From the cell containing the given text, extract its center point as (x, y) coordinate. 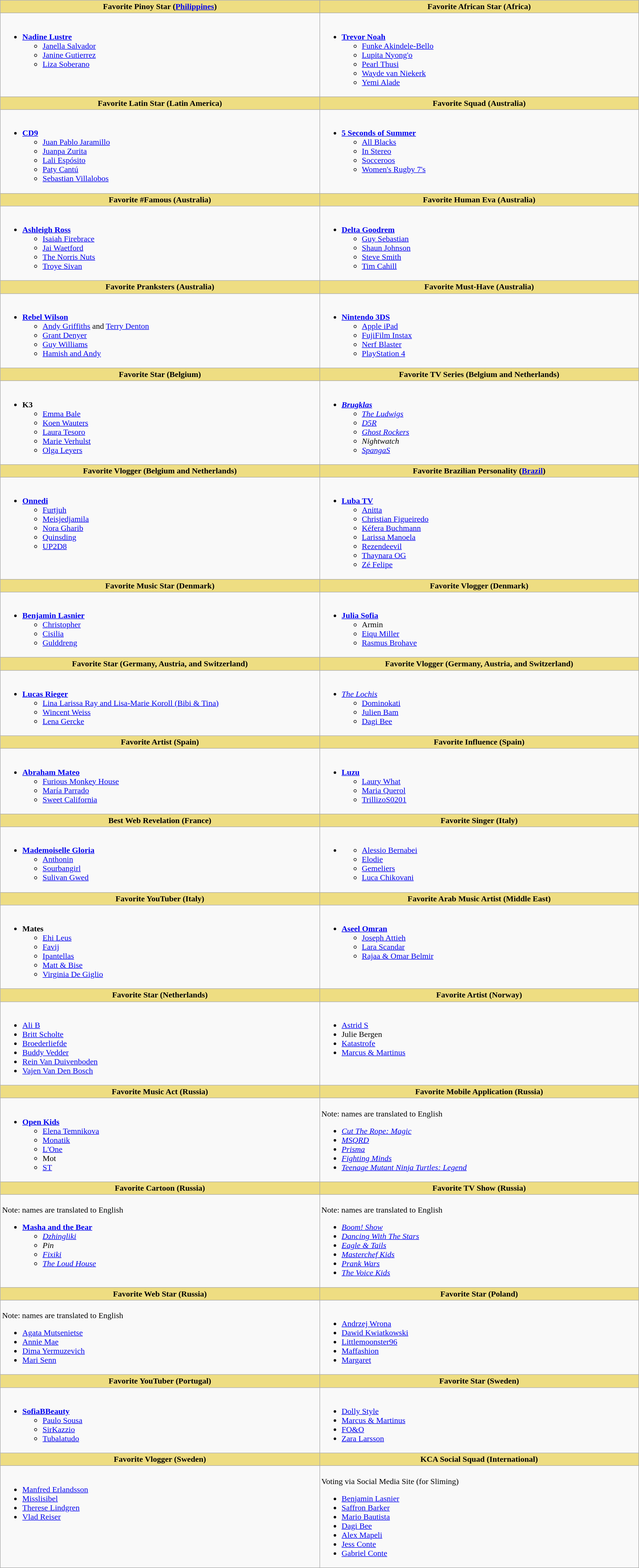
Favorite Star (Belgium) (160, 374)
Abraham MateoFurious Monkey HouseMaría ParradoSweet California (160, 781)
KCA Social Squad (International) (479, 1459)
Favorite Artist (Spain) (160, 742)
Benjamin LasnierChristopherCisiliaGulddreng (160, 625)
Note: names are translated to EnglishMasha and the BearDzhinglikiPinFixikiThe Loud House (160, 1241)
Dolly StyleMarcus & MartinusFO&OZara Larsson (479, 1420)
Favorite Artist (Norway) (479, 995)
Aseel OmranJoseph AttiehLara ScandarRajaa & Omar Belmir (479, 947)
Trevor NoahFunke Akindele-BelloLupita Nyong'oPearl ThusiWayde van NiekerkYemi Alade (479, 55)
Favorite Vlogger (Sweden) (160, 1459)
OnnediFurtjuhMeisjedjamilaNora GharibQuinsdingUP2D8 (160, 528)
Favorite TV Show (Russia) (479, 1188)
Favorite YouTuber (Portugal) (160, 1381)
Note: names are translated to EnglishBoom! ShowDancing With The StarsEagle & TailsMasterchef KidsPrank WarsThe Voice Kids (479, 1241)
Voting via Social Media Site (for Sliming)Benjamin LasnierSaffron BarkerMario BautistaDagi BeeAlex MapeliJess ConteGabriel Conte (479, 1517)
Favorite Star (Germany, Austria, and Switzerland) (160, 664)
Favorite #Famous (Australia) (160, 200)
Manfred ErlandssonMisslisibelTherese LindgrenVlad Reiser (160, 1517)
Favorite Human Eva (Australia) (479, 200)
Nadine LustreJanella SalvadorJanine GutierrezLiza Soberano (160, 55)
Favorite Star (Sweden) (479, 1381)
Best Web Revelation (France) (160, 820)
Astrid SJulie BergenKatastrofeMarcus & Martinus (479, 1043)
Favorite YouTuber (Italy) (160, 899)
Favorite African Star (Africa) (479, 7)
Favorite Web Star (Russia) (160, 1294)
Rebel WilsonAndy Griffiths and Terry DentonGrant DenyerGuy WilliamsHamish and Andy (160, 330)
Favorite Squad (Australia) (479, 103)
Favorite Brazilian Personality (Brazil) (479, 471)
Favorite Mobile Application (Russia) (479, 1092)
SofiaBBeautyPaulo SousaSirKazzioTubalatudo (160, 1420)
MatesEhi LeusFavijIpantellasMatt & BiseVirginia De Giglio (160, 947)
Favorite Arab Music Artist (Middle East) (479, 899)
Alessio BernabeiElodieGemeliersLuca Chikovani (479, 860)
Favorite Singer (Italy) (479, 820)
Favorite Cartoon (Russia) (160, 1188)
Julia SofiaArminEiqu MillerRasmus Brohave (479, 625)
Favorite TV Series (Belgium and Netherlands) (479, 374)
Favorite Vlogger (Germany, Austria, and Switzerland) (479, 664)
Favorite Vlogger (Belgium and Netherlands) (160, 471)
Favorite Pinoy Star (Philippines) (160, 7)
Favorite Vlogger (Denmark) (479, 586)
Luba TVAnittaChristian FigueiredoKéfera BuchmannLarissa ManoelaRezendeevilThaynara OGZé Felipe (479, 528)
Favorite Star (Netherlands) (160, 995)
Favorite Must-Have (Australia) (479, 287)
The LochisDominokatiJulien BamDagi Bee (479, 703)
Lucas RiegerLina Larissa Ray and Lisa-Marie Koroll (Bibi & Tina)Wincent WeissLena Gercke (160, 703)
Open KidsElena TemnikovaMonatikL'OneMotST (160, 1140)
Andrzej WronaDawid KwiatkowskiLittlemoonster96MaffashionMargaret (479, 1337)
5 Seconds of SummerAll BlacksIn StereoSocceroosWomen's Rugby 7's (479, 151)
Favorite Star (Poland) (479, 1294)
Nintendo 3DSApple iPadFujiFilm InstaxNerf BlasterPlayStation 4 (479, 330)
Note: names are translated to EnglishAgata MutsenietseAnnie MaeDima YermuzevichMari Senn (160, 1337)
Favorite Music Act (Russia) (160, 1092)
BrugklasThe LudwigsD5RGhost RockersNightwatchSpangaS (479, 423)
Favorite Music Star (Denmark) (160, 586)
Mademoiselle GloriaAnthoninSourbangirlSulivan Gwed (160, 860)
Delta GoodremGuy SebastianShaun JohnsonSteve SmithTim Cahill (479, 243)
Favorite Influence (Spain) (479, 742)
Ali BBritt ScholteBroederliefdeBuddy VedderRein Van DuivenbodenVajen Van Den Bosch (160, 1043)
Favorite Pranksters (Australia) (160, 287)
Ashleigh RossIsaiah FirebraceJai WaetfordThe Norris NutsTroye Sivan (160, 243)
K3Emma BaleKoen WautersLaura TesoroMarie VerhulstOlga Leyers (160, 423)
Note: names are translated to EnglishCut The Rope: MagicMSQRDPrismaFighting MindsTeenage Mutant Ninja Turtles: Legend (479, 1140)
CD9Juan Pablo JaramilloJuanpa ZuritaLali EspósitoPaty CantúSebastian Villalobos (160, 151)
Favorite Latin Star (Latin America) (160, 103)
LuzuLaury WhatMaria QuerolTrillizoS0201 (479, 781)
